Provide the [X, Y] coordinate of the cell's center where the given text is located.  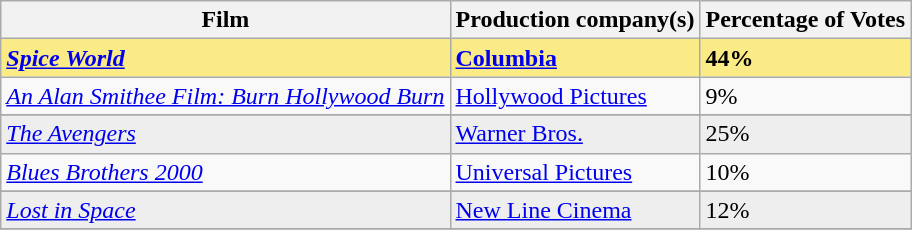
9% [806, 96]
Percentage of Votes [806, 20]
The Avengers [226, 134]
Blues Brothers 2000 [226, 172]
12% [806, 210]
25% [806, 134]
Universal Pictures [575, 172]
44% [806, 58]
Hollywood Pictures [575, 96]
Columbia [575, 58]
Lost in Space [226, 210]
Warner Bros. [575, 134]
Production company(s) [575, 20]
Spice World [226, 58]
New Line Cinema [575, 210]
An Alan Smithee Film: Burn Hollywood Burn [226, 96]
10% [806, 172]
Film [226, 20]
